Identify which cell holds the provided text, then report its (x, y) central coordinate. 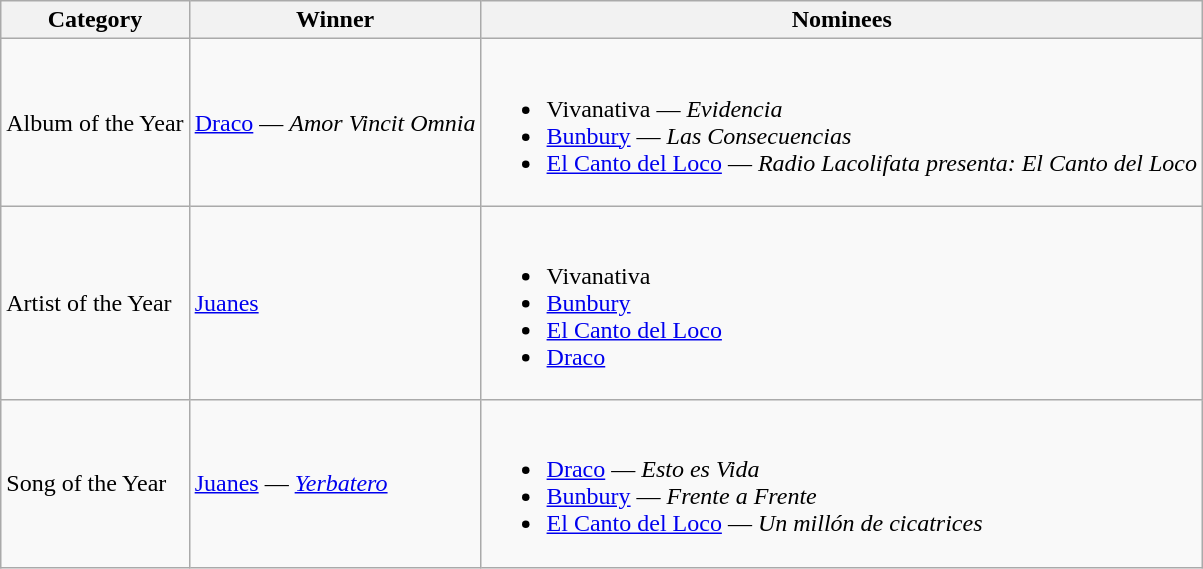
Song of the Year (95, 484)
Category (95, 20)
Juanes (335, 303)
Winner (335, 20)
Artist of the Year (95, 303)
VivanativaBunburyEl Canto del LocoDraco (842, 303)
Nominees (842, 20)
Juanes — Yerbatero (335, 484)
Draco — Esto es VidaBunbury — Frente a FrenteEl Canto del Loco — Un millón de cicatrices (842, 484)
Draco — Amor Vincit Omnia (335, 122)
Album of the Year (95, 122)
Vivanativa — EvidenciaBunbury — Las ConsecuenciasEl Canto del Loco — Radio Lacolifata presenta: El Canto del Loco (842, 122)
